Pinpoint the cell where the given text exists, returning its [x, y] midpoint coordinate. 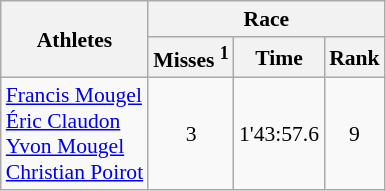
Time [279, 58]
9 [354, 134]
Misses 1 [191, 58]
Francis MougelÉric ClaudonYvon MougelChristian Poirot [74, 134]
1'43:57.6 [279, 134]
Athletes [74, 40]
3 [191, 134]
Rank [354, 58]
Race [266, 19]
